Search for the cell housing the specified text and yield its (X, Y) center coordinate. 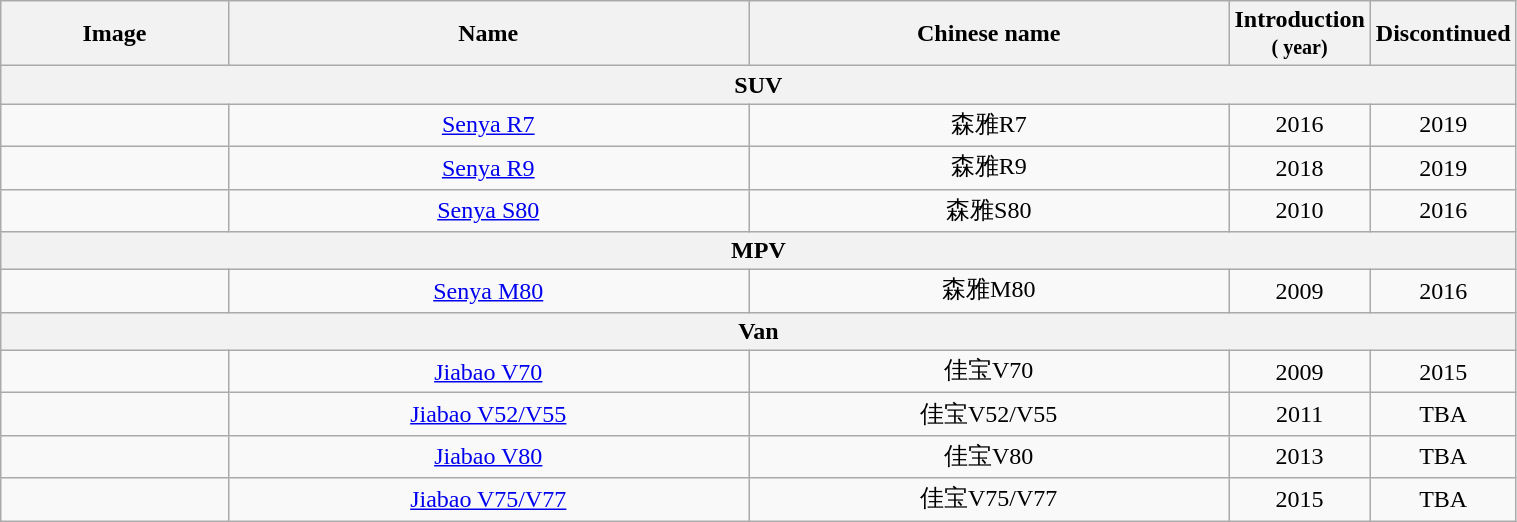
SUV (758, 85)
森雅R7 (988, 126)
Name (488, 34)
Jiabao V80 (488, 456)
Jiabao V70 (488, 372)
Jiabao V75/V77 (488, 500)
2010 (1300, 210)
Van (758, 331)
Senya M80 (488, 292)
佳宝V75/V77 (988, 500)
森雅R9 (988, 168)
Image (114, 34)
Chinese name (988, 34)
Discontinued (1443, 34)
Jiabao V52/V55 (488, 414)
森雅S80 (988, 210)
2018 (1300, 168)
Senya S80 (488, 210)
佳宝V70 (988, 372)
佳宝V52/V55 (988, 414)
佳宝V80 (988, 456)
2011 (1300, 414)
Senya R7 (488, 126)
2013 (1300, 456)
MPV (758, 251)
森雅M80 (988, 292)
Introduction( year) (1300, 34)
Senya R9 (488, 168)
